For the text-containing cell, return its midpoint in [x, y] coordinate format. 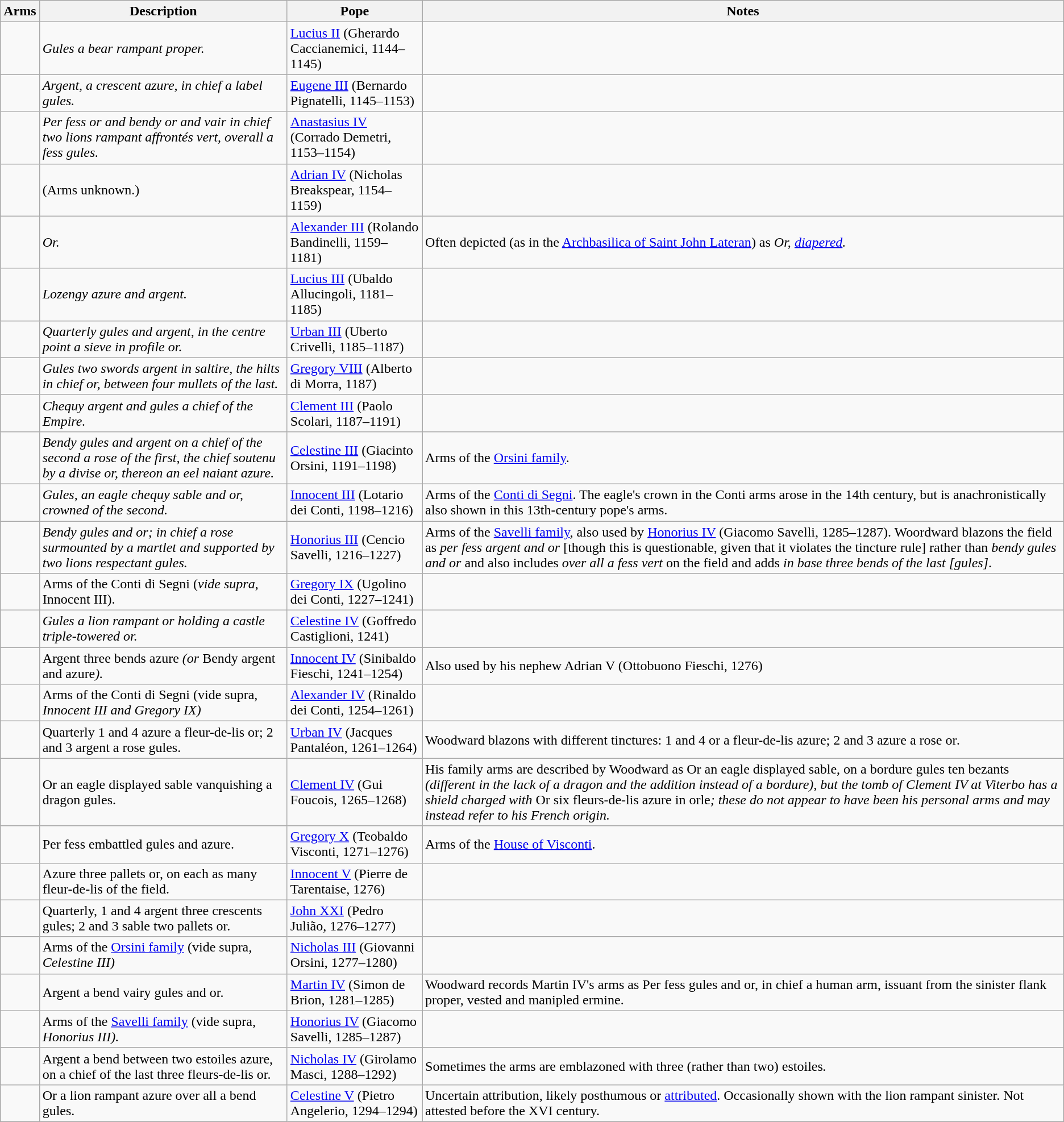
Woodward blazons with different tinctures: 1 and 4 or a fleur-de-lis azure; 2 and 3 azure a rose or. [743, 740]
Gules, an eagle chequy sable and or, crowned of the second. [163, 502]
Bendy gules and argent on a chief of the second a rose of the first, the chief soutenu by a divise or, thereon an eel naiant azure. [163, 458]
Martin IV (Simon de Brion, 1281–1285) [355, 992]
Uncertain attribution, likely posthumous or attributed. Occasionally shown with the lion rampant sinister. Not attested before the XVI century. [743, 1103]
Clement IV (Gui Foucois, 1265–1268) [355, 792]
Pope [355, 11]
Sometimes the arms are emblazoned with three (rather than two) estoiles. [743, 1066]
Adrian IV (Nicholas Breakspear, 1154–1159) [355, 190]
Quarterly, 1 and 4 argent three crescents gules; 2 and 3 sable two pallets or. [163, 919]
Gregory VIII (Alberto di Morra, 1187) [355, 376]
Arms of the Savelli family (vide supra, Honorius III). [163, 1029]
Argent three bends azure (or Bendy argent and azure). [163, 666]
Notes [743, 11]
Argent a bend vairy gules and or. [163, 992]
Lucius III (Ubaldo Allucingoli, 1181–1185) [355, 294]
Gules a lion rampant or holding a castle triple-towered or. [163, 629]
Argent a bend between two estoiles azure, on a chief of the last three fleurs-de-lis or. [163, 1066]
Also used by his nephew Adrian V (Ottobuono Fieschi, 1276) [743, 666]
Celestine V (Pietro Angelerio, 1294–1294) [355, 1103]
Quarterly gules and argent, in the centre point a sieve in profile or. [163, 339]
Or a lion rampant azure over all a bend gules. [163, 1103]
Arms of the Orsini family. [743, 458]
Clement III (Paolo Scolari, 1187–1191) [355, 413]
Often depicted (as in the Archbasilica of Saint John Lateran) as Or, diapered. [743, 242]
Or. [163, 242]
Arms of the House of Visconti. [743, 845]
Description [163, 11]
Argent, a crescent azure, in chief a label gules. [163, 93]
(Arms unknown.) [163, 190]
Lozengy azure and argent. [163, 294]
Or an eagle displayed sable vanquishing a dragon gules. [163, 792]
Alexander IV (Rinaldo dei Conti, 1254–1261) [355, 703]
Eugene III (Bernardo Pignatelli, 1145–1153) [355, 93]
Azure three pallets or, on each as many fleur-de-lis of the field. [163, 881]
Anastasius IV (Corrado Demetri, 1153–1154) [355, 138]
Arms of the Conti di Segni (vide supra, Innocent III). [163, 592]
Gules a bear rampant proper. [163, 48]
Alexander III (Rolando Bandinelli, 1159–1181) [355, 242]
Gregory IX (Ugolino dei Conti, 1227–1241) [355, 592]
Per fess or and bendy or and vair in chief two lions rampant affrontés vert, overall a fess gules. [163, 138]
Gregory X (Teobaldo Visconti, 1271–1276) [355, 845]
Nicholas IV (Girolamo Masci, 1288–1292) [355, 1066]
Innocent IV (Sinibaldo Fieschi, 1241–1254) [355, 666]
John XXI (Pedro Julião, 1276–1277) [355, 919]
Woodward records Martin IV's arms as Per fess gules and or, in chief a human arm, issuant from the sinister flank proper, vested and manipled ermine. [743, 992]
Lucius II (Gherardo Caccianemici, 1144–1145) [355, 48]
Urban IV (Jacques Pantaléon, 1261–1264) [355, 740]
Quarterly 1 and 4 azure a fleur-de-lis or; 2 and 3 argent a rose gules. [163, 740]
Chequy argent and gules a chief of the Empire. [163, 413]
Bendy gules and or; in chief a rose surmounted by a martlet and supported by two lions respectant gules. [163, 547]
Honorius III (Cencio Savelli, 1216–1227) [355, 547]
Urban III (Uberto Crivelli, 1185–1187) [355, 339]
Innocent III (Lotario dei Conti, 1198–1216) [355, 502]
Arms of the Orsini family (vide supra, Celestine III) [163, 955]
Nicholas III (Giovanni Orsini, 1277–1280) [355, 955]
Innocent V (Pierre de Tarentaise, 1276) [355, 881]
Celestine IV (Goffredo Castiglioni, 1241) [355, 629]
Per fess embattled gules and azure. [163, 845]
Arms of the Conti di Segni (vide supra, Innocent III and Gregory IX) [163, 703]
Honorius IV (Giacomo Savelli, 1285–1287) [355, 1029]
Gules two swords argent in saltire, the hilts in chief or, between four mullets of the last. [163, 376]
Arms [20, 11]
Celestine III (Giacinto Orsini, 1191–1198) [355, 458]
